Locate the cell with the specified text and output its (x, y) center coordinate. 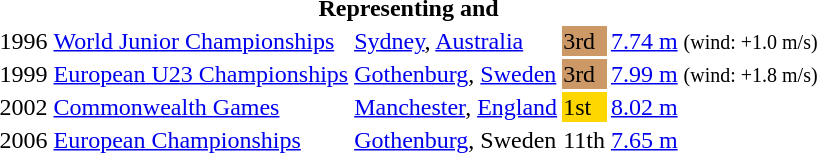
Manchester, England (456, 107)
Gothenburg, Sweden (456, 74)
European U23 Championships (201, 74)
Sydney, Australia (456, 41)
1st (584, 107)
Commonwealth Games (201, 107)
World Junior Championships (201, 41)
